From the cell containing the given text, extract its center point as (X, Y) coordinate. 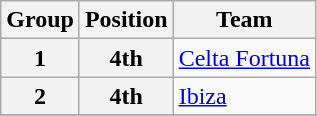
Group (40, 20)
Celta Fortuna (244, 58)
Team (244, 20)
Ibiza (244, 96)
1 (40, 58)
Position (126, 20)
2 (40, 96)
